Provide the [x, y] coordinate of the cell's center where the given text is located.  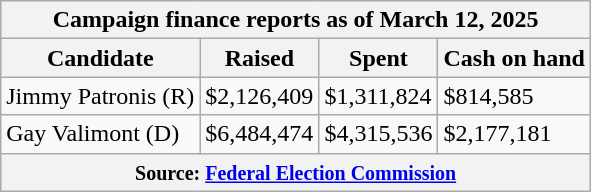
Candidate [100, 58]
$2,126,409 [260, 96]
$814,585 [514, 96]
Spent [378, 58]
Source: Federal Election Commission [296, 172]
$4,315,536 [378, 134]
Jimmy Patronis (R) [100, 96]
Raised [260, 58]
$2,177,181 [514, 134]
Campaign finance reports as of March 12, 2025 [296, 20]
$1,311,824 [378, 96]
Cash on hand [514, 58]
$6,484,474 [260, 134]
Gay Valimont (D) [100, 134]
